Output the (x, y) coordinate of the center of the cell containing the given text.  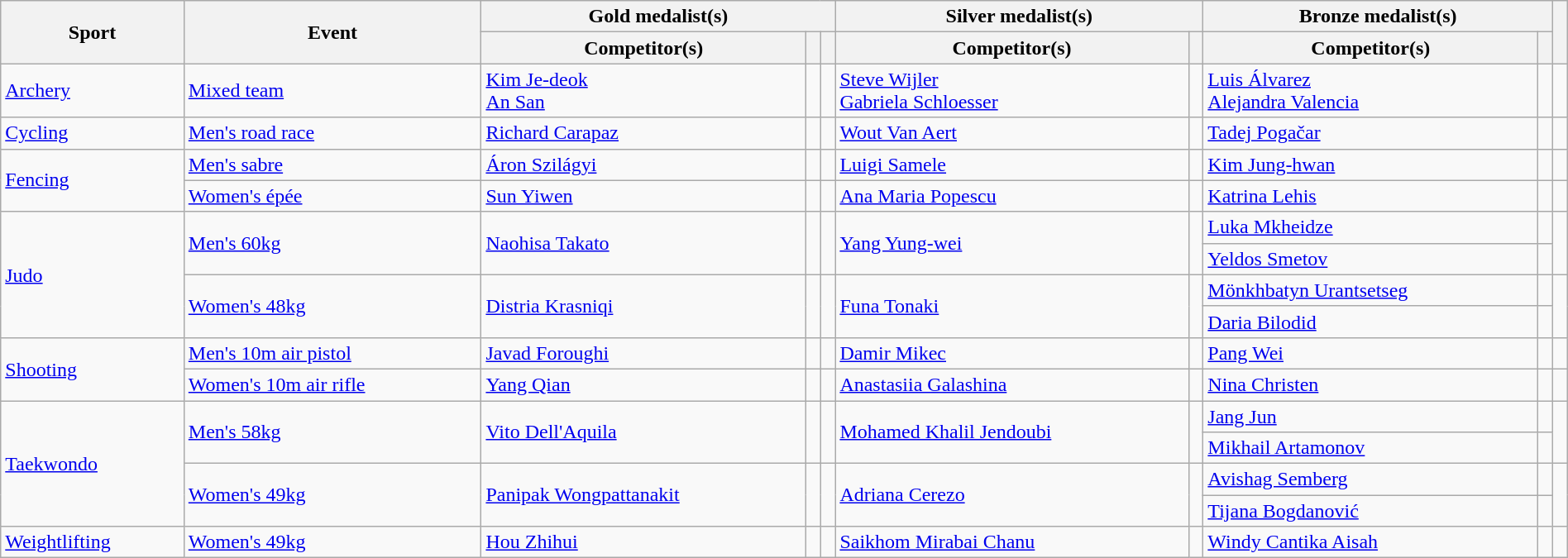
Ana Maria Popescu (1012, 196)
Fencing (93, 180)
Saikhom Mirabai Chanu (1012, 542)
Silver medalist(s) (1019, 17)
Cycling (93, 133)
Javad Foroughi (643, 353)
Panipak Wongpattanakit (643, 495)
Women's 48kg (332, 306)
Mikhail Artamonov (1371, 448)
Men's 58kg (332, 432)
Anastasiia Galashina (1012, 384)
Men's 10m air pistol (332, 353)
Funa Tonaki (1012, 306)
Pang Wei (1371, 353)
Yang Qian (643, 384)
Luka Mkheidze (1371, 227)
Steve Wijler Gabriela Schloesser (1012, 91)
Richard Carapaz (643, 133)
Distria Krasniqi (643, 306)
Judo (93, 274)
Women's 10m air rifle (332, 384)
Mixed team (332, 91)
Taekwondo (93, 463)
Archery (93, 91)
Mönkhbatyn Urantsetseg (1371, 290)
Men's road race (332, 133)
Weightlifting (93, 542)
Damir Mikec (1012, 353)
Tadej Pogačar (1371, 133)
Men's sabre (332, 165)
Áron Szilágyi (643, 165)
Jang Jun (1371, 416)
Adriana Cerezo (1012, 495)
Women's épée (332, 196)
Katrina Lehis (1371, 196)
Vito Dell'Aquila (643, 432)
Luigi Samele (1012, 165)
Kim Je-deok An San (643, 91)
Hou Zhihui (643, 542)
Bronze medalist(s) (1378, 17)
Kim Jung-hwan (1371, 165)
Event (332, 32)
Sun Yiwen (643, 196)
Yang Yung-wei (1012, 243)
Nina Christen (1371, 384)
Avishag Semberg (1371, 479)
Wout Van Aert (1012, 133)
Naohisa Takato (643, 243)
Mohamed Khalil Jendoubi (1012, 432)
Gold medalist(s) (658, 17)
Shooting (93, 369)
Luis Álvarez Alejandra Valencia (1371, 91)
Men's 60kg (332, 243)
Sport (93, 32)
Windy Cantika Aisah (1371, 542)
Tijana Bogdanović (1371, 511)
Daria Bilodid (1371, 322)
Yeldos Smetov (1371, 259)
